Search for the cell housing the specified text and yield its (x, y) center coordinate. 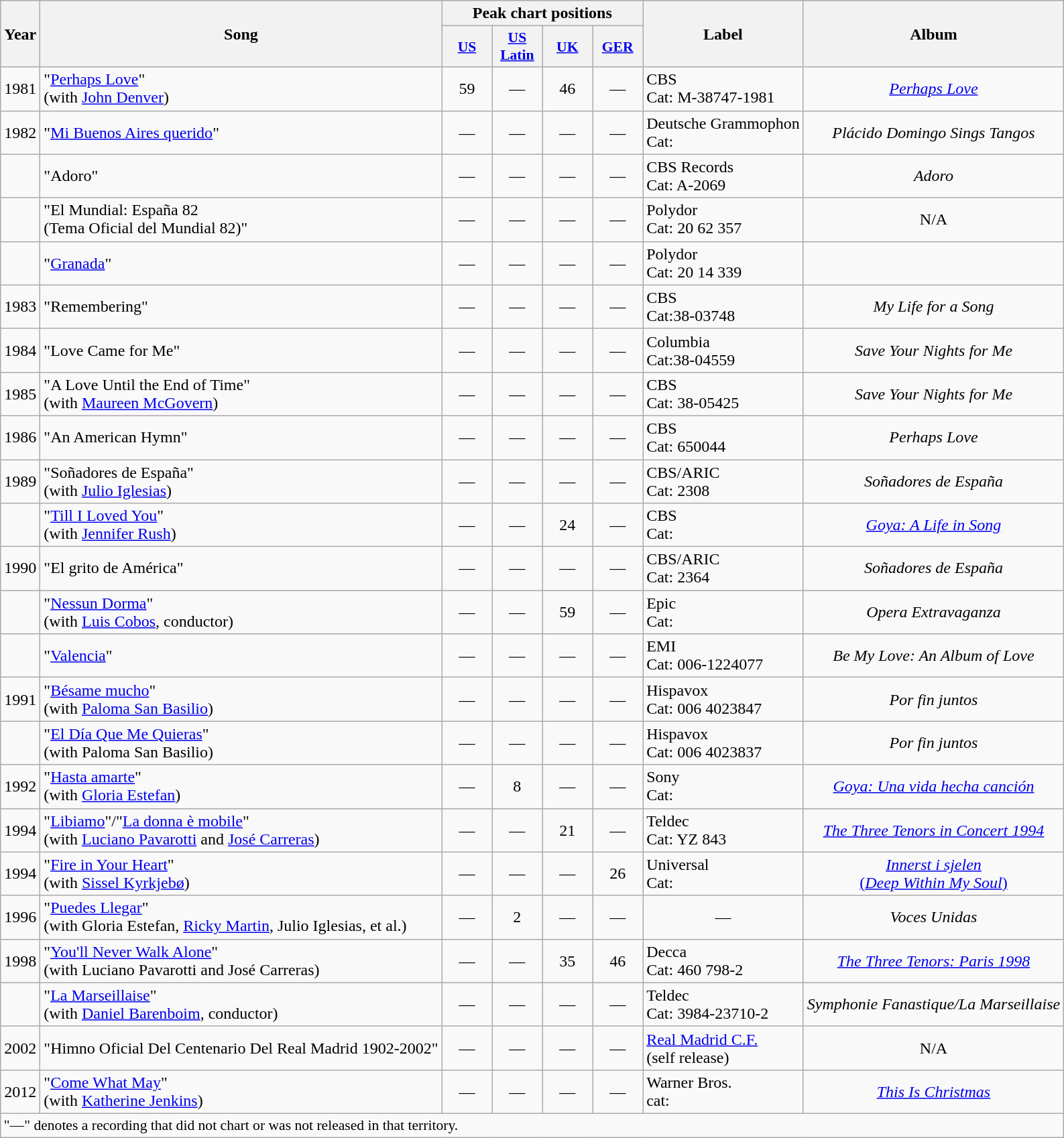
PolydorCat: 20 62 357 (723, 220)
"Till I Loved You"(with Jennifer Rush) (241, 525)
TeldecCat: 3984-23710-2 (723, 1004)
UniversalCat: (723, 874)
8 (518, 787)
1986 (20, 437)
Peak chart positions (542, 13)
The Three Tenors: Paris 1998 (933, 961)
ColumbiaCat:38-04559 (723, 350)
"Hasta amarte"(with Gloria Estefan) (241, 787)
"El Mundial: España 82 (Tema Oficial del Mundial 82)" (241, 220)
"Love Came for Me" (241, 350)
Warner Bros.cat: (723, 1091)
1985 (20, 394)
"Come What May"(with Katherine Jenkins) (241, 1091)
1983 (20, 307)
Opera Extravaganza (933, 613)
1998 (20, 961)
"Soñadores de España"(with Julio Iglesias) (241, 481)
UK (567, 47)
26 (618, 874)
CBS/ARICCat: 2308 (723, 481)
"La Marseillaise"(with Daniel Barenboim, conductor) (241, 1004)
Voces Unidas (933, 917)
My Life for a Song (933, 307)
"Libiamo"/"La donna è mobile"(with Luciano Pavarotti and José Carreras) (241, 830)
HispavoxCat: 006 4023837 (723, 743)
Adoro (933, 176)
"Bésame mucho"(with Paloma San Basilio) (241, 700)
The Three Tenors in Concert 1994 (933, 830)
1992 (20, 787)
21 (567, 830)
GER (618, 47)
DeccaCat: 460 798-2 (723, 961)
1982 (20, 133)
This Is Christmas (933, 1091)
CBS/ARICCat: 2364 (723, 568)
"Himno Oficial Del Centenario Del Real Madrid 1902-2002" (241, 1048)
2 (518, 917)
PolydorCat: 20 14 339 (723, 263)
Plácido Domingo Sings Tangos (933, 133)
Label (723, 34)
Song (241, 34)
Innerst i sjelen(Deep Within My Soul) (933, 874)
2002 (20, 1048)
"A Love Until the End of Time"(with Maureen McGovern) (241, 394)
US (467, 47)
Goya: A Life in Song (933, 525)
"An American Hymn" (241, 437)
1984 (20, 350)
"Perhaps Love"(with John Denver) (241, 88)
1991 (20, 700)
CBSCat: 650044 (723, 437)
CBSCat: (723, 525)
"Mi Buenos Aires querido" (241, 133)
1989 (20, 481)
CBSCat: 38-05425 (723, 394)
Symphonie Fanastique/La Marseillaise (933, 1004)
"El grito de América" (241, 568)
US Latin (518, 47)
Real Madrid C.F. (self release) (723, 1048)
Year (20, 34)
EpicCat: (723, 613)
1981 (20, 88)
TeldecCat: YZ 843 (723, 830)
"Puedes Llegar"(with Gloria Estefan, Ricky Martin, Julio Iglesias, et al.) (241, 917)
35 (567, 961)
CBSCat:38-03748 (723, 307)
CBS RecordsCat: A-2069 (723, 176)
"El Día Que Me Quieras"(with Paloma San Basilio) (241, 743)
1990 (20, 568)
"Adoro" (241, 176)
Goya: Una vida hecha canción (933, 787)
2012 (20, 1091)
"You'll Never Walk Alone"(with Luciano Pavarotti and José Carreras) (241, 961)
24 (567, 525)
"Fire in Your Heart"(with Sissel Kyrkjebø) (241, 874)
"Remembering" (241, 307)
CBSCat: M-38747-1981 (723, 88)
"—" denotes a recording that did not chart or was not released in that territory. (532, 1125)
Deutsche GrammophonCat: (723, 133)
"Valencia" (241, 655)
Be My Love: An Album of Love (933, 655)
Album (933, 34)
HispavoxCat: 006 4023847 (723, 700)
"Granada" (241, 263)
SonyCat: (723, 787)
EMICat: 006-1224077 (723, 655)
"Nessun Dorma"(with Luis Cobos, conductor) (241, 613)
1996 (20, 917)
